Capture the cell that displays the provided text and extract its [x, y] central coordinate. 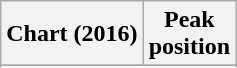
Peak position [189, 34]
Chart (2016) [72, 34]
